Capture the cell that displays the provided text and extract its (X, Y) central coordinate. 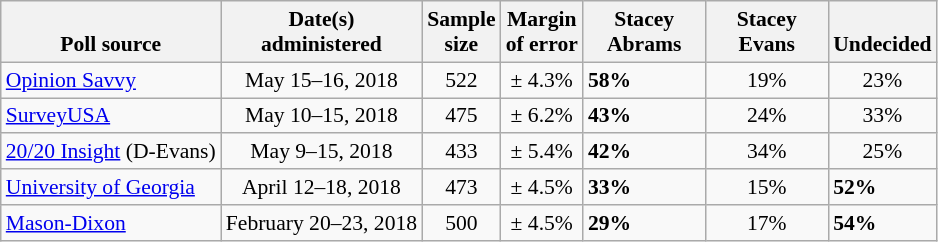
Undecided (882, 32)
52% (882, 187)
500 (461, 223)
StaceyEvans (766, 32)
20/20 Insight (D-Evans) (111, 152)
25% (882, 152)
15% (766, 187)
May 15–16, 2018 (322, 80)
23% (882, 80)
Samplesize (461, 32)
February 20–23, 2018 (322, 223)
24% (766, 116)
± 4.3% (542, 80)
Opinion Savvy (111, 80)
473 (461, 187)
522 (461, 80)
May 10–15, 2018 (322, 116)
± 5.4% (542, 152)
Mason-Dixon (111, 223)
433 (461, 152)
29% (644, 223)
Poll source (111, 32)
34% (766, 152)
475 (461, 116)
University of Georgia (111, 187)
58% (644, 80)
43% (644, 116)
19% (766, 80)
± 6.2% (542, 116)
StaceyAbrams (644, 32)
Date(s)administered (322, 32)
54% (882, 223)
April 12–18, 2018 (322, 187)
42% (644, 152)
May 9–15, 2018 (322, 152)
17% (766, 223)
SurveyUSA (111, 116)
Marginof error (542, 32)
